Find where the given text appears and provide that cell's center as (X, Y) coordinate. 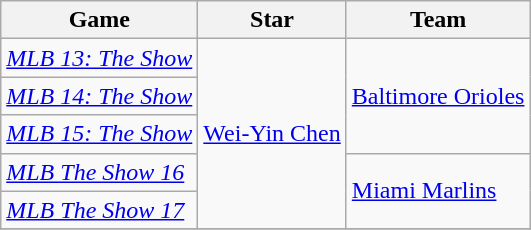
MLB 15: The Show (100, 134)
MLB The Show 16 (100, 172)
Star (272, 20)
Wei-Yin Chen (272, 134)
MLB 13: The Show (100, 58)
Game (100, 20)
Baltimore Orioles (438, 96)
Miami Marlins (438, 191)
MLB The Show 17 (100, 210)
Team (438, 20)
MLB 14: The Show (100, 96)
